Identify which cell holds the provided text, then report its [X, Y] central coordinate. 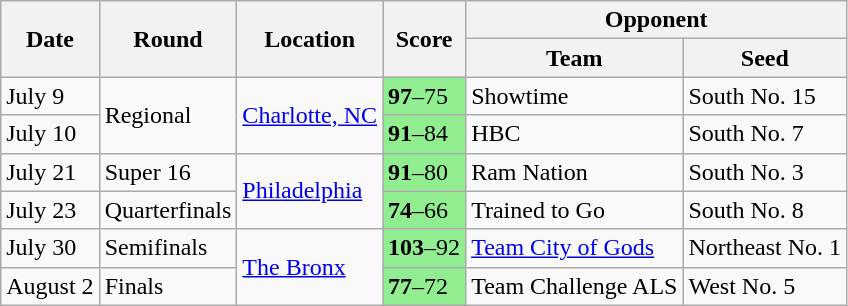
Regional [168, 115]
Philadelphia [310, 191]
74–66 [424, 210]
July 23 [50, 210]
Super 16 [168, 172]
Seed [765, 58]
Semifinals [168, 248]
July 9 [50, 96]
Team Challenge ALS [574, 286]
August 2 [50, 286]
West No. 5 [765, 286]
Team [574, 58]
July 30 [50, 248]
Score [424, 39]
South No. 15 [765, 96]
The Bronx [310, 267]
Finals [168, 286]
Showtime [574, 96]
July 21 [50, 172]
Opponent [656, 20]
91–84 [424, 134]
Location [310, 39]
July 10 [50, 134]
Team City of Gods [574, 248]
Round [168, 39]
Charlotte, NC [310, 115]
Date [50, 39]
97–75 [424, 96]
South No. 3 [765, 172]
103–92 [424, 248]
91–80 [424, 172]
Quarterfinals [168, 210]
South No. 7 [765, 134]
Ram Nation [574, 172]
HBC [574, 134]
Trained to Go [574, 210]
South No. 8 [765, 210]
77–72 [424, 286]
Northeast No. 1 [765, 248]
